Detect which cell encompasses the target text, then output its (x, y) center coordinate. 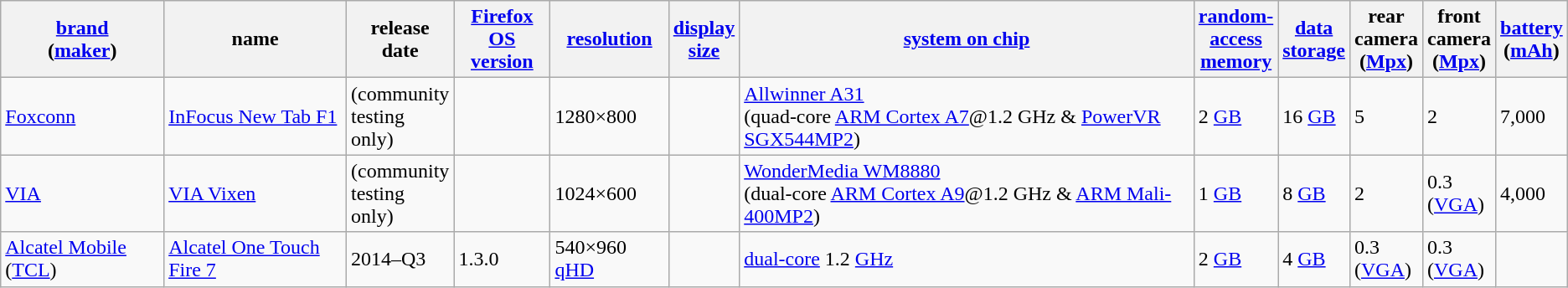
Foxconn (82, 116)
brand(maker) (82, 39)
Alcatel Mobile (TCL) (82, 260)
random-accessmemory (1235, 39)
WonderMedia WM8880(dual-core ARM Cortex A9@1.2 GHz & ARM Mali-400MP2) (967, 193)
Alcatel One Touch Fire 7 (255, 260)
frontcamera(Mpx) (1459, 39)
rearcamera(Mpx) (1385, 39)
VIA (82, 193)
7,000 (1531, 116)
Allwinner A31(quad-core ARM Cortex A7@1.2 GHz & PowerVR SGX544MP2) (967, 116)
2014–Q3 (400, 260)
1280×800 (610, 116)
displaysize (704, 39)
1.3.0 (503, 260)
VIA Vixen (255, 193)
releasedate (400, 39)
Firefox OSversion (503, 39)
resolution (610, 39)
InFocus New Tab F1 (255, 116)
8 GB (1314, 193)
540×960 qHD (610, 260)
system on chip (967, 39)
4 GB (1314, 260)
battery(mAh) (1531, 39)
name (255, 39)
4,000 (1531, 193)
datastorage (1314, 39)
1 GB (1235, 193)
dual-core 1.2 GHz (967, 260)
1024×600 (610, 193)
16 GB (1314, 116)
5 (1385, 116)
